Extract the (x, y) coordinate from the center of the cell holding the provided text.  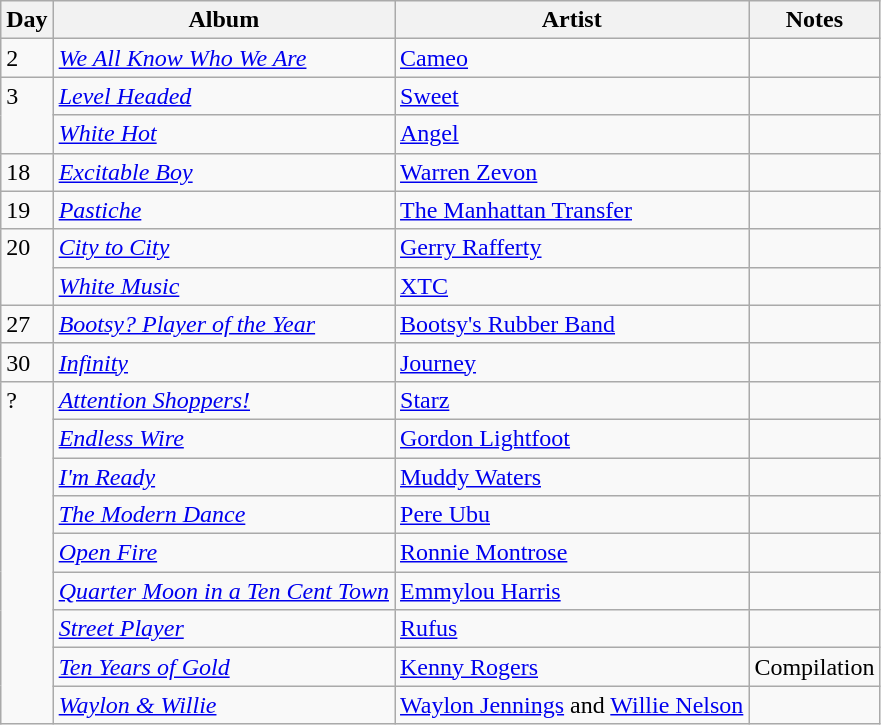
White Hot (224, 134)
? (27, 552)
Starz (571, 400)
2 (27, 58)
We All Know Who We Are (224, 58)
Ten Years of Gold (224, 667)
Pere Ubu (571, 515)
Waylon Jennings and Willie Nelson (571, 705)
Pastiche (224, 210)
Emmylou Harris (571, 591)
Quarter Moon in a Ten Cent Town (224, 591)
Infinity (224, 362)
Bootsy? Player of the Year (224, 324)
30 (27, 362)
27 (27, 324)
Artist (571, 20)
Sweet (571, 96)
3 (27, 115)
Muddy Waters (571, 477)
Open Fire (224, 553)
Excitable Boy (224, 172)
Cameo (571, 58)
Journey (571, 362)
Warren Zevon (571, 172)
Street Player (224, 629)
20 (27, 267)
Day (27, 20)
Waylon & Willie (224, 705)
19 (27, 210)
I'm Ready (224, 477)
The Modern Dance (224, 515)
White Music (224, 286)
Rufus (571, 629)
Angel (571, 134)
Attention Shoppers! (224, 400)
Gordon Lightfoot (571, 438)
Kenny Rogers (571, 667)
Album (224, 20)
Level Headed (224, 96)
The Manhattan Transfer (571, 210)
Ronnie Montrose (571, 553)
Compilation (814, 667)
18 (27, 172)
Gerry Rafferty (571, 248)
Notes (814, 20)
XTC (571, 286)
Endless Wire (224, 438)
Bootsy's Rubber Band (571, 324)
City to City (224, 248)
